Detect which cell encompasses the target text, then output its (X, Y) center coordinate. 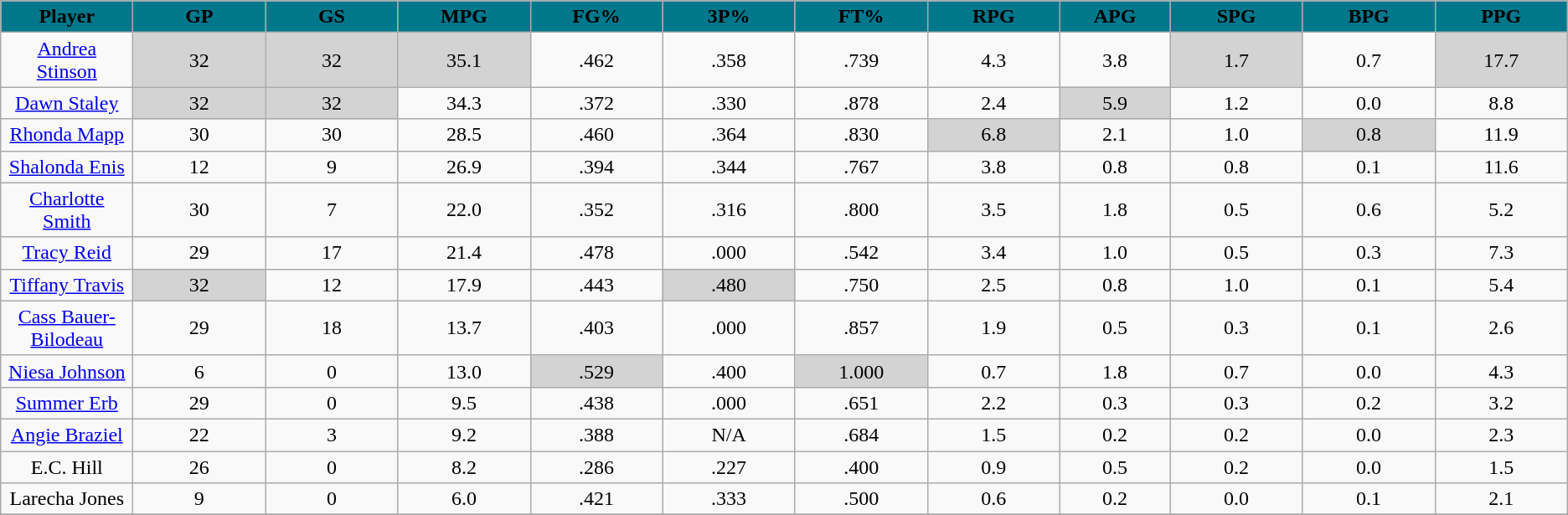
1.000 (861, 371)
.651 (861, 403)
35.1 (464, 60)
.830 (861, 135)
E.C. Hill (67, 466)
.857 (861, 328)
.438 (596, 403)
.478 (596, 253)
11.6 (1501, 167)
FG% (596, 17)
Player (67, 17)
Tiffany Travis (67, 285)
9.5 (464, 403)
11.9 (1501, 135)
Dawn Staley (67, 103)
Rhonda Mapp (67, 135)
Shalonda Enis (67, 167)
.394 (596, 167)
26.9 (464, 167)
.542 (861, 253)
.330 (729, 103)
RPG (993, 17)
2.5 (993, 285)
17.7 (1501, 60)
Cass Bauer-Bilodeau (67, 328)
8.2 (464, 466)
2.2 (993, 403)
5.2 (1501, 209)
9.2 (464, 435)
.421 (596, 499)
28.5 (464, 135)
.352 (596, 209)
.500 (861, 499)
21.4 (464, 253)
Tracy Reid (67, 253)
N/A (729, 435)
17.9 (464, 285)
7 (332, 209)
2.4 (993, 103)
Larecha Jones (67, 499)
.403 (596, 328)
5.9 (1115, 103)
.227 (729, 466)
26 (199, 466)
PPG (1501, 17)
6.8 (993, 135)
SPG (1236, 17)
APG (1115, 17)
.364 (729, 135)
.800 (861, 209)
Summer Erb (67, 403)
MPG (464, 17)
.480 (729, 285)
Angie Braziel (67, 435)
22 (199, 435)
GS (332, 17)
7.3 (1501, 253)
1.7 (1236, 60)
Charlotte Smith (67, 209)
13.0 (464, 371)
.316 (729, 209)
2.3 (1501, 435)
.767 (861, 167)
BPG (1369, 17)
13.7 (464, 328)
17 (332, 253)
GP (199, 17)
3P% (729, 17)
2.6 (1501, 328)
.372 (596, 103)
3.4 (993, 253)
18 (332, 328)
FT% (861, 17)
.286 (596, 466)
1.2 (1236, 103)
0.9 (993, 466)
Niesa Johnson (67, 371)
.460 (596, 135)
5.4 (1501, 285)
6 (199, 371)
22.0 (464, 209)
.333 (729, 499)
3.5 (993, 209)
.344 (729, 167)
34.3 (464, 103)
.443 (596, 285)
.878 (861, 103)
8.8 (1501, 103)
.529 (596, 371)
.684 (861, 435)
.462 (596, 60)
3.2 (1501, 403)
1.9 (993, 328)
.750 (861, 285)
6.0 (464, 499)
.358 (729, 60)
.739 (861, 60)
Andrea Stinson (67, 60)
3 (332, 435)
.388 (596, 435)
